Capture the cell that displays the provided text and extract its [X, Y] central coordinate. 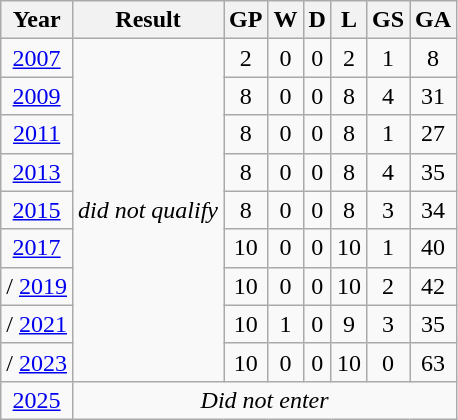
Result [148, 20]
W [286, 20]
GS [388, 20]
42 [434, 286]
27 [434, 134]
31 [434, 96]
2007 [37, 58]
63 [434, 362]
did not qualify [148, 210]
2009 [37, 96]
40 [434, 248]
Did not enter [264, 400]
34 [434, 210]
D [317, 20]
/ 2021 [37, 324]
L [348, 20]
/ 2023 [37, 362]
2017 [37, 248]
GA [434, 20]
Year [37, 20]
GP [246, 20]
2013 [37, 172]
2015 [37, 210]
2025 [37, 400]
9 [348, 324]
/ 2019 [37, 286]
2011 [37, 134]
